Return (x, y) of the center of cell containing provided text 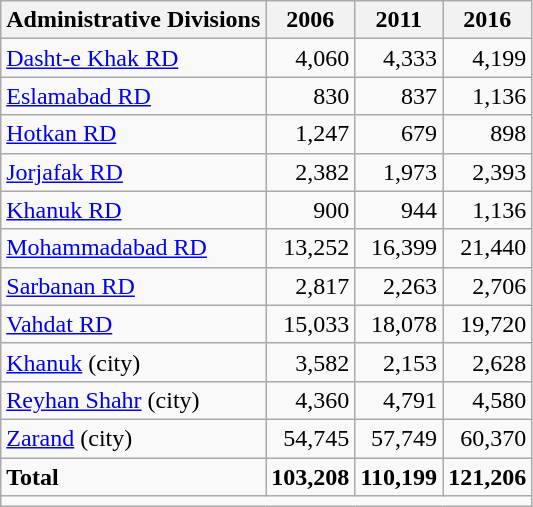
3,582 (310, 362)
4,333 (399, 58)
1,973 (399, 172)
898 (488, 134)
837 (399, 96)
Sarbanan RD (134, 286)
2006 (310, 20)
Zarand (city) (134, 438)
2,263 (399, 286)
103,208 (310, 477)
Khanuk (city) (134, 362)
54,745 (310, 438)
21,440 (488, 248)
Total (134, 477)
2,153 (399, 362)
16,399 (399, 248)
4,580 (488, 400)
4,060 (310, 58)
Khanuk RD (134, 210)
57,749 (399, 438)
60,370 (488, 438)
Dasht-e Khak RD (134, 58)
830 (310, 96)
2,628 (488, 362)
15,033 (310, 324)
2,382 (310, 172)
2,817 (310, 286)
Reyhan Shahr (city) (134, 400)
121,206 (488, 477)
Hotkan RD (134, 134)
679 (399, 134)
110,199 (399, 477)
4,199 (488, 58)
Mohammadabad RD (134, 248)
Vahdat RD (134, 324)
900 (310, 210)
4,791 (399, 400)
2,706 (488, 286)
944 (399, 210)
18,078 (399, 324)
13,252 (310, 248)
Jorjafak RD (134, 172)
2,393 (488, 172)
Eslamabad RD (134, 96)
19,720 (488, 324)
Administrative Divisions (134, 20)
1,247 (310, 134)
4,360 (310, 400)
2011 (399, 20)
2016 (488, 20)
